Identify which cell holds the provided text, then report its [x, y] central coordinate. 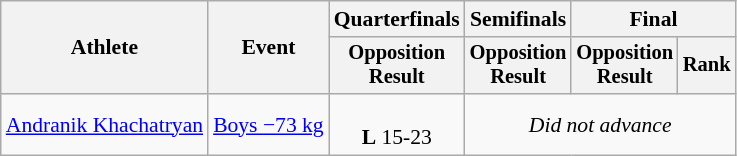
Quarterfinals [397, 19]
Boys −73 kg [268, 124]
Rank [707, 66]
Semifinals [518, 19]
L 15-23 [397, 124]
Final [653, 19]
Did not advance [600, 124]
Andranik Khachatryan [104, 124]
Event [268, 48]
Athlete [104, 48]
